Extract the [x, y] coordinate from the center of the cell holding the provided text.  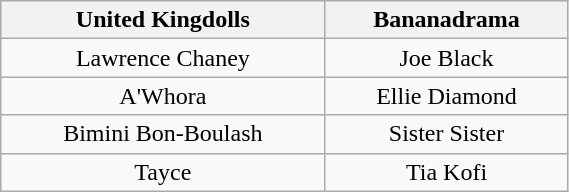
Joe Black [446, 58]
United Kingdolls [163, 20]
Sister Sister [446, 134]
Lawrence Chaney [163, 58]
Bimini Bon-Boulash [163, 134]
A'Whora [163, 96]
Tayce [163, 172]
Ellie Diamond [446, 96]
Bananadrama [446, 20]
Tia Kofi [446, 172]
